Scan for the cell matching the given text and deliver its [x, y] coordinate at center. 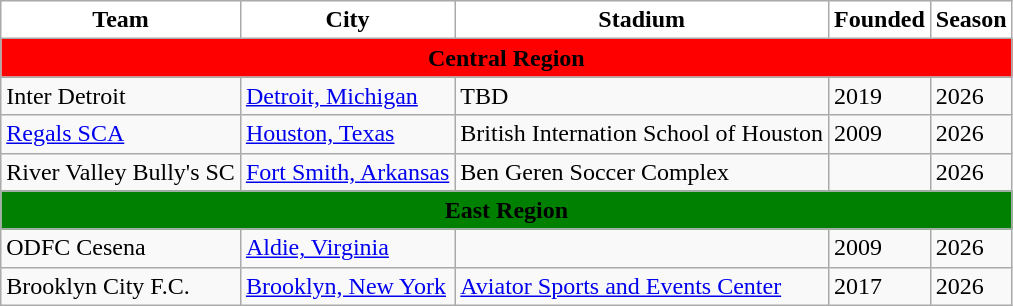
Brooklyn, New York [347, 286]
City [347, 20]
Detroit, Michigan [347, 96]
Stadium [642, 20]
Brooklyn City F.C. [121, 286]
Season [971, 20]
Founded [879, 20]
TBD [642, 96]
Houston, Texas [347, 134]
River Valley Bully's SC [121, 172]
Team [121, 20]
Regals SCA [121, 134]
2017 [879, 286]
ODFC Cesena [121, 248]
British Internation School of Houston [642, 134]
Aviator Sports and Events Center [642, 286]
Fort Smith, Arkansas [347, 172]
Inter Detroit [121, 96]
Aldie, Virginia [347, 248]
2019 [879, 96]
Central Region [506, 58]
Ben Geren Soccer Complex [642, 172]
East Region [506, 210]
